Provide the [x, y] coordinate of the cell's center where the given text is located.  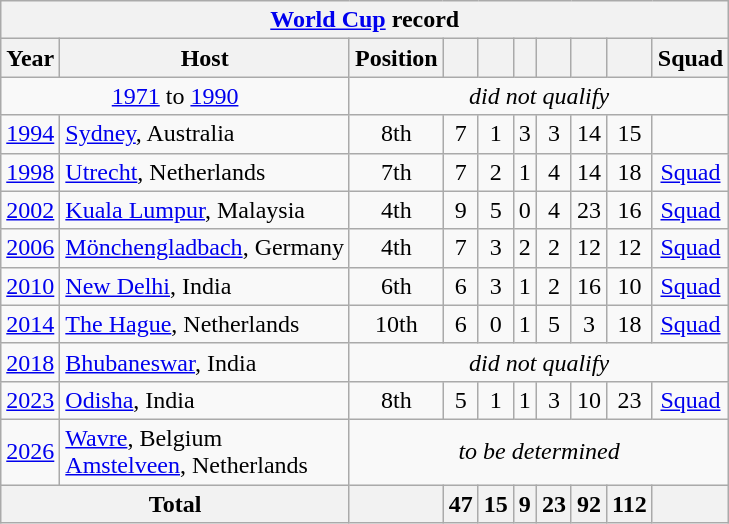
Year [30, 58]
10th [396, 324]
2014 [30, 324]
47 [460, 503]
2026 [30, 452]
2002 [30, 210]
Total [176, 503]
Utrecht, Netherlands [205, 172]
Kuala Lumpur, Malaysia [205, 210]
to be determined [538, 452]
Position [396, 58]
2006 [30, 248]
Bhubaneswar, India [205, 362]
2023 [30, 400]
Wavre, Belgium Amstelveen, Netherlands [205, 452]
2018 [30, 362]
Host [205, 58]
Mönchengladbach, Germany [205, 248]
New Delhi, India [205, 286]
1998 [30, 172]
7th [396, 172]
The Hague, Netherlands [205, 324]
6th [396, 286]
1971 to 1990 [176, 96]
1994 [30, 134]
Sydney, Australia [205, 134]
92 [588, 503]
112 [630, 503]
2010 [30, 286]
World Cup record [365, 20]
Odisha, India [205, 400]
